Identify which cell holds the provided text, then report its [x, y] central coordinate. 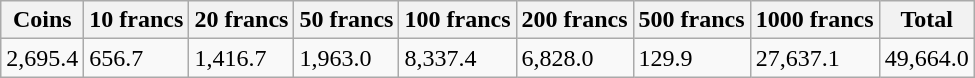
27,637.1 [814, 58]
1000 francs [814, 20]
50 francs [346, 20]
49,664.0 [926, 58]
10 francs [136, 20]
20 francs [242, 20]
2,695.4 [42, 58]
1,963.0 [346, 58]
200 francs [574, 20]
Coins [42, 20]
500 francs [692, 20]
6,828.0 [574, 58]
129.9 [692, 58]
1,416.7 [242, 58]
656.7 [136, 58]
8,337.4 [458, 58]
100 francs [458, 20]
Total [926, 20]
